Extract the [X, Y] coordinate from the center of the cell holding the provided text.  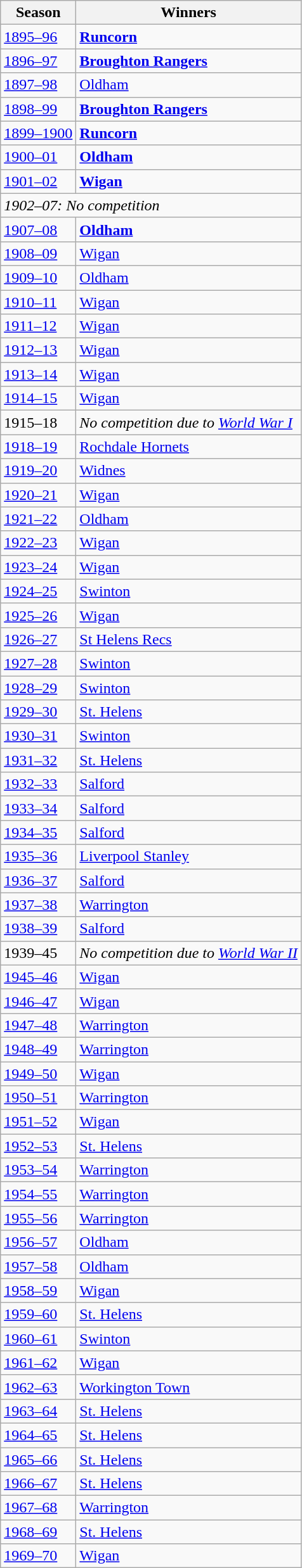
1967–68 [38, 1508]
1910–11 [38, 302]
1895–96 [38, 37]
1945–46 [38, 977]
1937–38 [38, 905]
1902–07: No competition [151, 205]
1969–70 [38, 1556]
1925–26 [38, 615]
1935–36 [38, 857]
1922–23 [38, 543]
1963–64 [38, 1411]
1928–29 [38, 687]
1950–51 [38, 1098]
1955–56 [38, 1218]
1918–19 [38, 447]
1909–10 [38, 277]
1914–15 [38, 398]
1911–12 [38, 326]
Season [38, 13]
1923–24 [38, 567]
1919–20 [38, 471]
Winners [189, 13]
1961–62 [38, 1363]
1901–02 [38, 181]
1929–30 [38, 712]
1953–54 [38, 1170]
1898–99 [38, 109]
1920–21 [38, 495]
No competition due to World War I [189, 423]
1924–25 [38, 591]
1926–27 [38, 639]
1921–22 [38, 519]
1933–34 [38, 808]
1912–13 [38, 350]
1968–69 [38, 1532]
1965–66 [38, 1459]
1960–61 [38, 1339]
1948–49 [38, 1049]
1947–48 [38, 1025]
1946–47 [38, 1001]
1931–32 [38, 760]
1900–01 [38, 157]
1932–33 [38, 784]
Liverpool Stanley [189, 857]
1958–59 [38, 1291]
1915–18 [38, 423]
1956–57 [38, 1242]
Workington Town [189, 1387]
1954–55 [38, 1194]
1896–97 [38, 61]
1908–09 [38, 253]
1949–50 [38, 1074]
1964–65 [38, 1435]
1913–14 [38, 374]
Widnes [189, 471]
1957–58 [38, 1266]
1897–98 [38, 85]
1951–52 [38, 1122]
1936–37 [38, 881]
1899–1900 [38, 133]
1966–67 [38, 1484]
1934–35 [38, 832]
1907–08 [38, 229]
No competition due to World War II [189, 953]
1927–28 [38, 663]
1959–60 [38, 1315]
1952–53 [38, 1146]
1938–39 [38, 929]
St Helens Recs [189, 639]
1930–31 [38, 736]
1939–45 [38, 953]
1962–63 [38, 1387]
Rochdale Hornets [189, 447]
